Determine the [X, Y] coordinate at the center of the cell enclosing the given text.  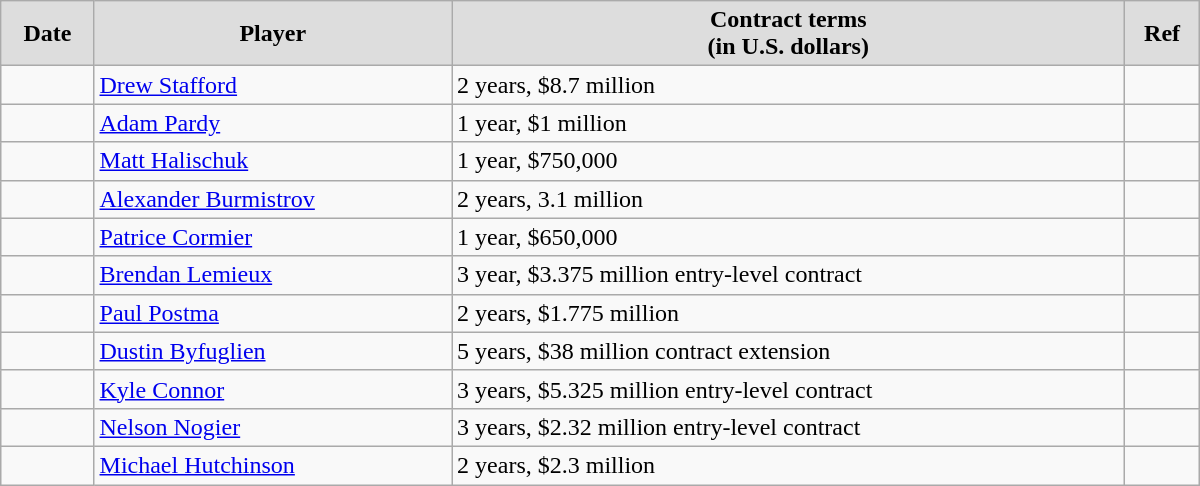
1 year, $1 million [788, 123]
Patrice Cormier [273, 237]
Alexander Burmistrov [273, 199]
2 years, $8.7 million [788, 85]
5 years, $38 million contract extension [788, 351]
Player [273, 34]
Matt Halischuk [273, 161]
1 year, $750,000 [788, 161]
Drew Stafford [273, 85]
3 year, $3.375 million entry-level contract [788, 275]
Nelson Nogier [273, 427]
Michael Hutchinson [273, 465]
Brendan Lemieux [273, 275]
Date [48, 34]
Kyle Connor [273, 389]
3 years, $5.325 million entry-level contract [788, 389]
3 years, $2.32 million entry-level contract [788, 427]
Contract terms(in U.S. dollars) [788, 34]
2 years, $2.3 million [788, 465]
Ref [1162, 34]
1 year, $650,000 [788, 237]
Dustin Byfuglien [273, 351]
Adam Pardy [273, 123]
2 years, 3.1 million [788, 199]
Paul Postma [273, 313]
2 years, $1.775 million [788, 313]
